From the cell containing the given text, extract its center point as [x, y] coordinate. 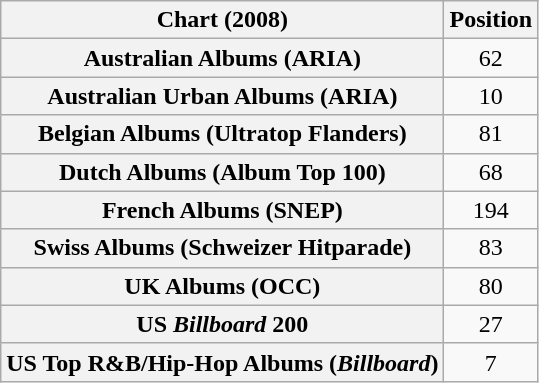
US Top R&B/Hip-Hop Albums (Billboard) [222, 362]
27 [491, 324]
83 [491, 248]
Dutch Albums (Album Top 100) [222, 172]
80 [491, 286]
68 [491, 172]
7 [491, 362]
Chart (2008) [222, 20]
62 [491, 58]
Belgian Albums (Ultratop Flanders) [222, 134]
81 [491, 134]
Australian Urban Albums (ARIA) [222, 96]
Swiss Albums (Schweizer Hitparade) [222, 248]
French Albums (SNEP) [222, 210]
Position [491, 20]
UK Albums (OCC) [222, 286]
194 [491, 210]
10 [491, 96]
US Billboard 200 [222, 324]
Australian Albums (ARIA) [222, 58]
